Identify which cell holds the provided text, then report its [X, Y] central coordinate. 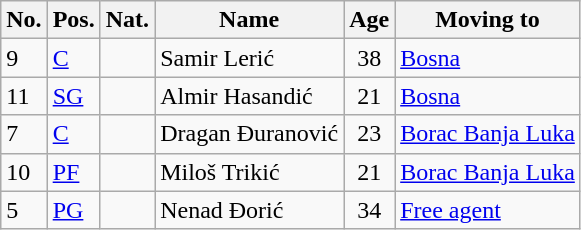
SG [74, 96]
Pos. [74, 20]
PG [74, 210]
38 [370, 58]
Almir Hasandić [250, 96]
5 [24, 210]
Age [370, 20]
Free agent [488, 210]
PF [74, 172]
Dragan Đuranović [250, 134]
11 [24, 96]
34 [370, 210]
7 [24, 134]
Name [250, 20]
Moving to [488, 20]
Miloš Trikić [250, 172]
9 [24, 58]
Nenad Đorić [250, 210]
23 [370, 134]
No. [24, 20]
Nat. [127, 20]
Samir Lerić [250, 58]
10 [24, 172]
